Find where the given text appears and provide that cell's center as [X, Y] coordinate. 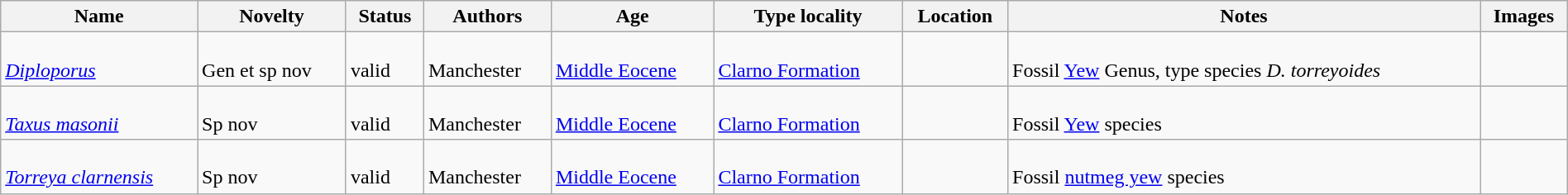
Fossil nutmeg yew species [1244, 167]
Authors [487, 17]
Name [99, 17]
Age [632, 17]
Status [385, 17]
Gen et sp nov [272, 59]
Location [954, 17]
Fossil Yew species [1244, 112]
Diploporus [99, 59]
Type locality [808, 17]
Notes [1244, 17]
Fossil Yew Genus, type species D. torreyoides [1244, 59]
Torreya clarnensis [99, 167]
Novelty [272, 17]
Taxus masonii [99, 112]
Images [1524, 17]
